Pinpoint the cell where the given text exists, returning its (X, Y) midpoint coordinate. 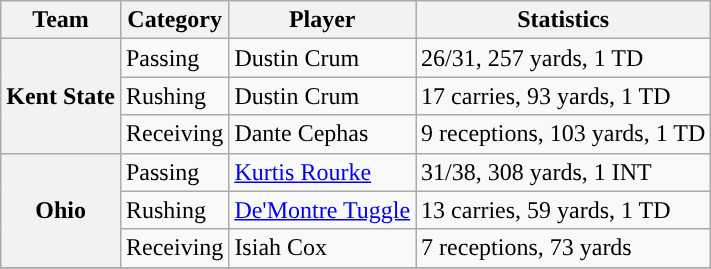
31/38, 308 yards, 1 INT (564, 172)
Isiah Cox (322, 248)
Ohio (61, 210)
Dante Cephas (322, 134)
Category (174, 20)
26/31, 257 yards, 1 TD (564, 58)
Statistics (564, 20)
13 carries, 59 yards, 1 TD (564, 210)
Player (322, 20)
Kurtis Rourke (322, 172)
7 receptions, 73 yards (564, 248)
De'Montre Tuggle (322, 210)
17 carries, 93 yards, 1 TD (564, 96)
9 receptions, 103 yards, 1 TD (564, 134)
Team (61, 20)
Kent State (61, 96)
